Extract the (X, Y) coordinate from the center of the cell holding the provided text.  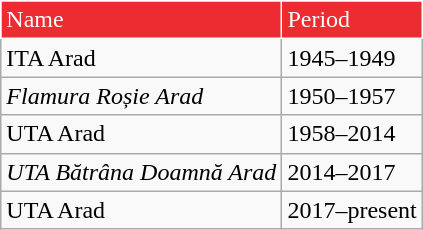
2017–present (352, 210)
Name (142, 20)
1958–2014 (352, 134)
Flamura Roșie Arad (142, 96)
Period (352, 20)
UTA Bătrâna Doamnă Arad (142, 172)
2014–2017 (352, 172)
1945–1949 (352, 58)
1950–1957 (352, 96)
ITA Arad (142, 58)
